Return [x, y] of the center of cell containing provided text 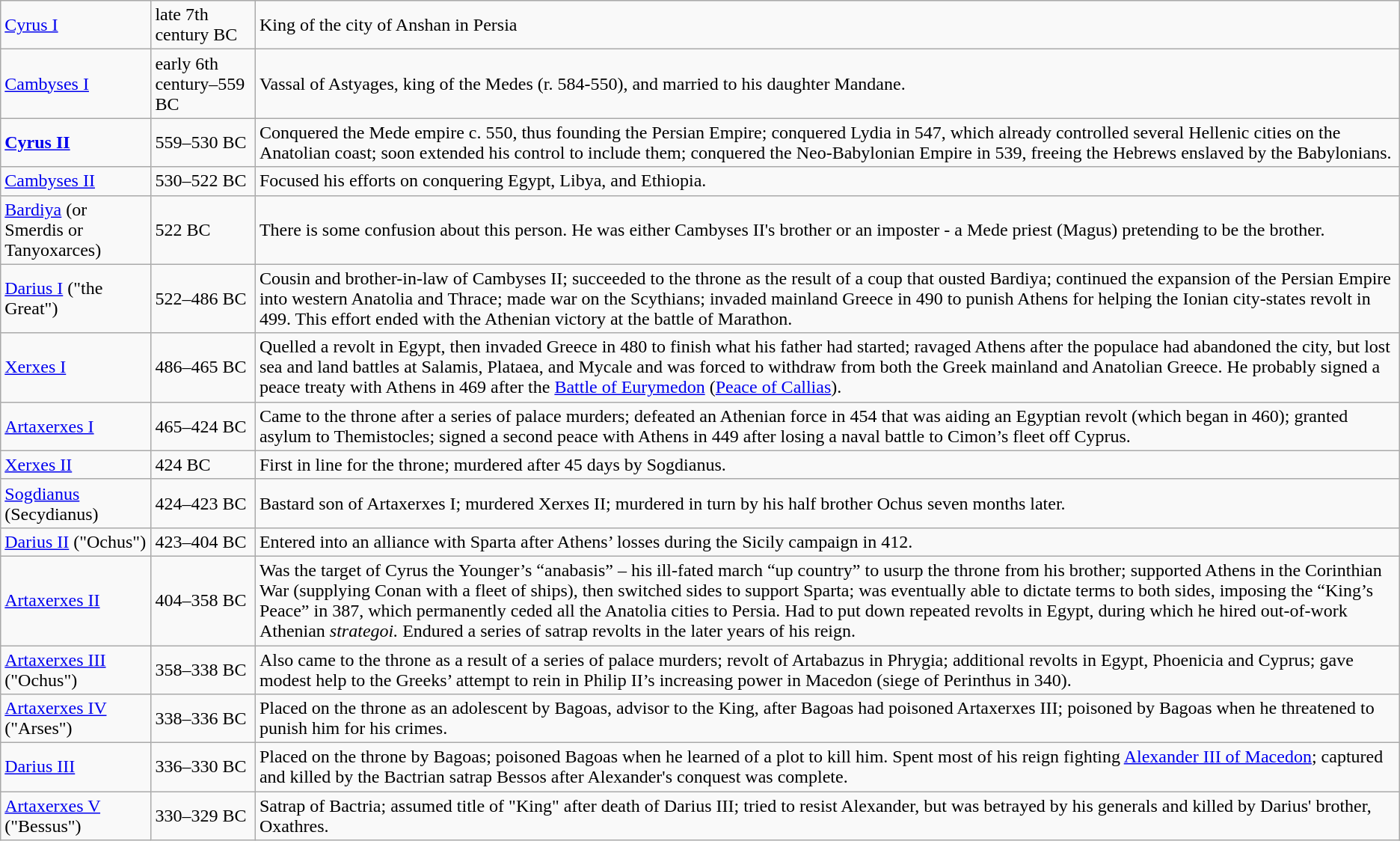
Bardiya (or Smerdis or Tanyoxarces) [76, 230]
Xerxes I [76, 367]
Cyrus II [76, 142]
Artaxerxes IV ("Arses") [76, 718]
336–330 BC [203, 768]
King of the city of Anshan in Persia [827, 25]
Darius III [76, 768]
There is some confusion about this person. He was either Cambyses II's brother or an imposter - a Mede priest (Magus) pretending to be the brother. [827, 230]
338–336 BC [203, 718]
Artaxerxes II [76, 600]
Vassal of Astyages, king of the Medes (r. 584-550), and married to his daughter Mandane. [827, 84]
486–465 BC [203, 367]
424 BC [203, 465]
late 7th century BC [203, 25]
Bastard son of Artaxerxes I; murdered Xerxes II; murdered in turn by his half brother Ochus seven months later. [827, 503]
423–404 BC [203, 542]
Entered into an alliance with Sparta after Athens’ losses during the Sicily campaign in 412. [827, 542]
530–522 BC [203, 181]
358–338 BC [203, 669]
330–329 BC [203, 816]
Focused his efforts on conquering Egypt, Libya, and Ethiopia. [827, 181]
Artaxerxes I [76, 426]
Xerxes II [76, 465]
559–530 BC [203, 142]
Darius II ("Ochus") [76, 542]
Sogdianus (Secydianus) [76, 503]
Cambyses II [76, 181]
522–486 BC [203, 299]
First in line for the throne; murdered after 45 days by Sogdianus. [827, 465]
522 BC [203, 230]
Cambyses I [76, 84]
Artaxerxes V ("Bessus") [76, 816]
early 6th century–559 BC [203, 84]
465–424 BC [203, 426]
Artaxerxes III ("Ochus") [76, 669]
Cyrus I [76, 25]
404–358 BC [203, 600]
Darius I ("the Great") [76, 299]
424–423 BC [203, 503]
